From the cell containing the given text, extract its center point as (X, Y) coordinate. 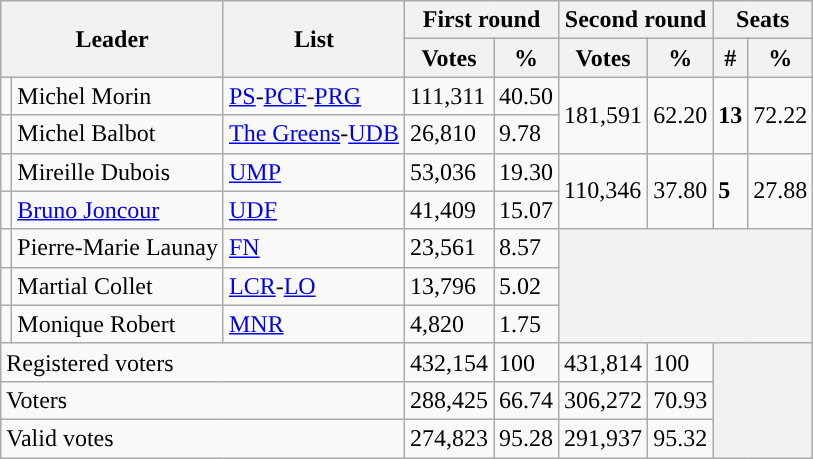
95.28 (526, 438)
Valid votes (203, 438)
5.02 (526, 286)
5 (730, 191)
Michel Morin (118, 96)
Michel Balbot (118, 134)
291,937 (604, 438)
62.20 (680, 115)
Bruno Joncour (118, 210)
Seats (763, 20)
26,810 (448, 134)
The Greens-UDB (314, 134)
27.88 (780, 191)
66.74 (526, 400)
13 (730, 115)
8.57 (526, 248)
1.75 (526, 324)
70.93 (680, 400)
LCR-LO (314, 286)
Second round (636, 20)
FN (314, 248)
# (730, 58)
UMP (314, 172)
PS-PCF-PRG (314, 96)
72.22 (780, 115)
432,154 (448, 362)
Registered voters (203, 362)
Monique Robert (118, 324)
First round (481, 20)
288,425 (448, 400)
List (314, 39)
Pierre-Marie Launay (118, 248)
9.78 (526, 134)
4,820 (448, 324)
274,823 (448, 438)
15.07 (526, 210)
95.32 (680, 438)
Mireille Dubois (118, 172)
23,561 (448, 248)
53,036 (448, 172)
40.50 (526, 96)
41,409 (448, 210)
37.80 (680, 191)
Voters (203, 400)
MNR (314, 324)
Martial Collet (118, 286)
111,311 (448, 96)
Leader (112, 39)
19.30 (526, 172)
UDF (314, 210)
181,591 (604, 115)
110,346 (604, 191)
13,796 (448, 286)
431,814 (604, 362)
306,272 (604, 400)
